From the cell containing the given text, extract its center point as (X, Y) coordinate. 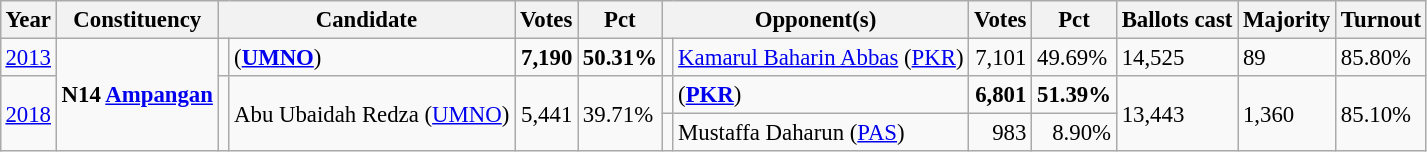
7,101 (1000, 57)
8.90% (1074, 133)
39.71% (620, 114)
Kamarul Baharin Abbas (PKR) (821, 57)
Ballots cast (1176, 20)
85.10% (1382, 114)
50.31% (620, 57)
85.80% (1382, 57)
5,441 (546, 114)
14,525 (1176, 57)
6,801 (1000, 95)
Year (28, 20)
(PKR) (821, 95)
Turnout (1382, 20)
Candidate (366, 20)
13,443 (1176, 114)
2018 (28, 114)
7,190 (546, 57)
Majority (1287, 20)
Constituency (137, 20)
Mustaffa Daharun (PAS) (821, 133)
1,360 (1287, 114)
2013 (28, 57)
49.69% (1074, 57)
(UMNO) (372, 57)
51.39% (1074, 95)
983 (1000, 133)
Abu Ubaidah Redza (UMNO) (372, 114)
N14 Ampangan (137, 94)
Opponent(s) (816, 20)
89 (1287, 57)
